Extract the (X, Y) coordinate from the center of the cell holding the provided text.  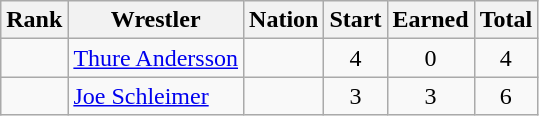
Rank (34, 20)
Earned (430, 20)
Wrestler (156, 20)
6 (506, 96)
Joe Schleimer (156, 96)
Start (356, 20)
Nation (284, 20)
Total (506, 20)
Thure Andersson (156, 58)
0 (430, 58)
